For the text-containing cell, return its midpoint in [X, Y] coordinate format. 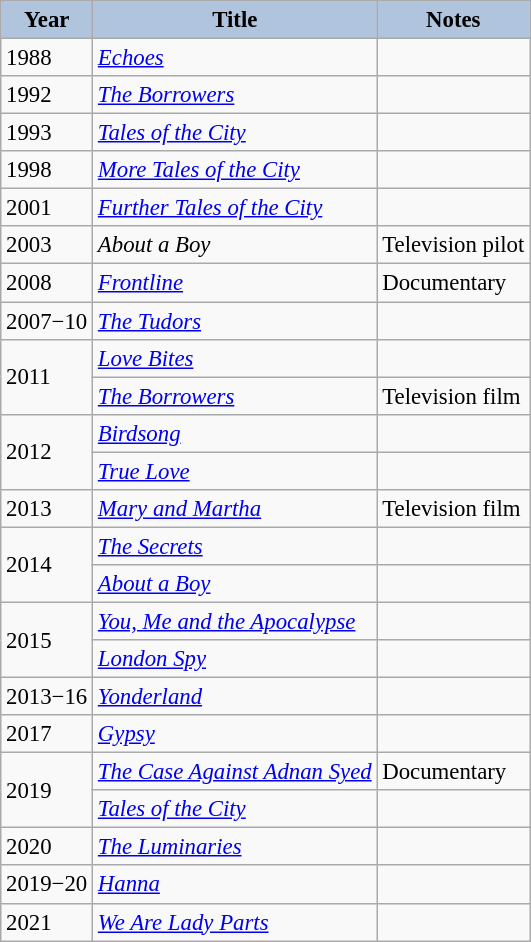
2012 [47, 452]
2007−10 [47, 321]
2019 [47, 790]
2008 [47, 283]
Television pilot [454, 245]
2020 [47, 847]
1992 [47, 95]
1998 [47, 170]
Yonderland [235, 697]
Mary and Martha [235, 509]
True Love [235, 471]
2017 [47, 734]
London Spy [235, 659]
The Case Against Adnan Syed [235, 772]
2015 [47, 640]
Year [47, 20]
2019−20 [47, 885]
2013−16 [47, 697]
1993 [47, 133]
Title [235, 20]
2001 [47, 208]
Love Bites [235, 358]
More Tales of the City [235, 170]
Frontline [235, 283]
1988 [47, 58]
2014 [47, 564]
We Are Lady Parts [235, 922]
2021 [47, 922]
Further Tales of the City [235, 208]
The Luminaries [235, 847]
Birdsong [235, 433]
2003 [47, 245]
The Secrets [235, 546]
Notes [454, 20]
Echoes [235, 58]
2013 [47, 509]
The Tudors [235, 321]
Gypsy [235, 734]
2011 [47, 376]
Hanna [235, 885]
You, Me and the Apocalypse [235, 621]
